Return the (x, y) coordinate for the center point of the cell that contains the specified text.  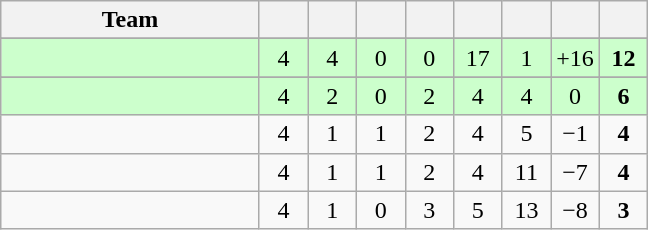
+16 (576, 58)
−7 (576, 172)
17 (478, 58)
−1 (576, 134)
6 (624, 96)
13 (526, 210)
−8 (576, 210)
12 (624, 58)
Team (130, 20)
11 (526, 172)
